Find where the given text appears and provide that cell's center as [x, y] coordinate. 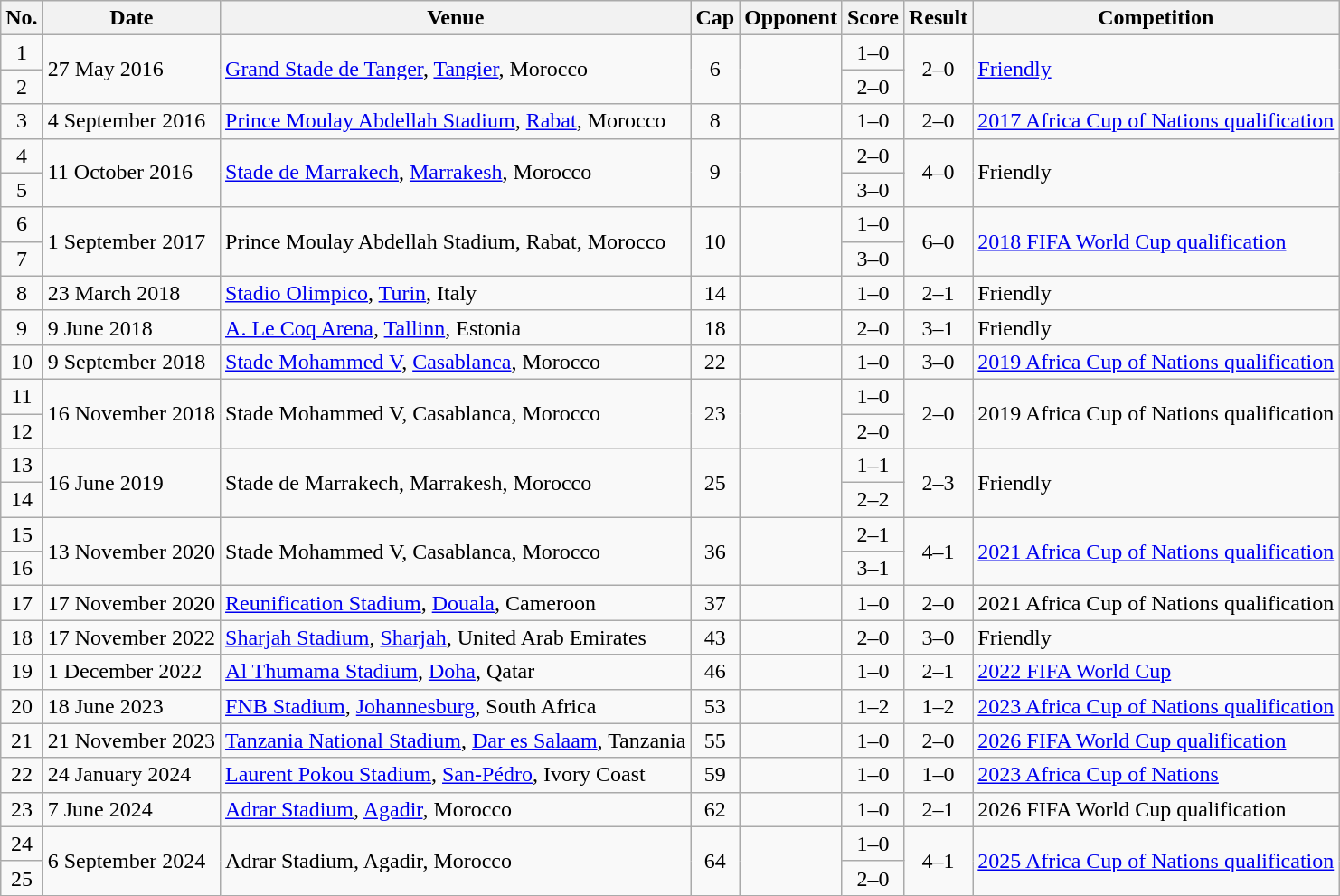
2023 Africa Cup of Nations qualification [1156, 706]
24 [22, 844]
2017 Africa Cup of Nations qualification [1156, 121]
1 [22, 52]
24 January 2024 [131, 775]
36 [715, 552]
1–1 [873, 466]
Sharjah Stadium, Sharjah, United Arab Emirates [456, 637]
16 June 2019 [131, 483]
13 [22, 466]
Result [938, 18]
Reunification Stadium, Douala, Cameroon [456, 603]
2022 FIFA World Cup [1156, 672]
46 [715, 672]
6–0 [938, 241]
2018 FIFA World Cup qualification [1156, 241]
27 May 2016 [131, 70]
17 [22, 603]
Score [873, 18]
23 March 2018 [131, 293]
Grand Stade de Tanger, Tangier, Morocco [456, 70]
13 November 2020 [131, 552]
Competition [1156, 18]
Laurent Pokou Stadium, San-Pédro, Ivory Coast [456, 775]
62 [715, 809]
2–3 [938, 483]
64 [715, 861]
Opponent [791, 18]
15 [22, 534]
2025 Africa Cup of Nations qualification [1156, 861]
A. Le Coq Arena, Tallinn, Estonia [456, 327]
Venue [456, 18]
9 June 2018 [131, 327]
Cap [715, 18]
21 November 2023 [131, 740]
Date [131, 18]
2023 Africa Cup of Nations [1156, 775]
16 November 2018 [131, 413]
2–2 [873, 500]
4–0 [938, 173]
3 [22, 121]
11 October 2016 [131, 173]
7 [22, 259]
21 [22, 740]
43 [715, 637]
5 [22, 190]
12 [22, 431]
7 June 2024 [131, 809]
4 September 2016 [131, 121]
19 [22, 672]
Al Thumama Stadium, Doha, Qatar [456, 672]
9 September 2018 [131, 362]
37 [715, 603]
4 [22, 156]
59 [715, 775]
1 September 2017 [131, 241]
16 [22, 569]
Tanzania National Stadium, Dar es Salaam, Tanzania [456, 740]
2 [22, 87]
17 November 2020 [131, 603]
FNB Stadium, Johannesburg, South Africa [456, 706]
No. [22, 18]
53 [715, 706]
17 November 2022 [131, 637]
6 September 2024 [131, 861]
18 June 2023 [131, 706]
20 [22, 706]
Stadio Olimpico, Turin, Italy [456, 293]
11 [22, 396]
1 December 2022 [131, 672]
55 [715, 740]
